Scan for the cell matching the given text and deliver its [X, Y] coordinate at center. 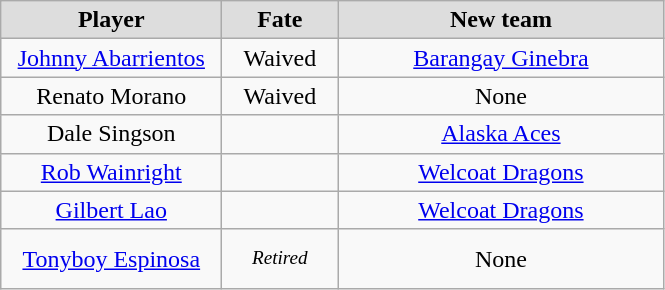
Johnny Abarrientos [112, 58]
Alaska Aces [501, 134]
New team [501, 20]
Rob Wainright [112, 172]
Barangay Ginebra [501, 58]
Player [112, 20]
Dale Singson [112, 134]
Gilbert Lao [112, 210]
Tonyboy Espinosa [112, 259]
Renato Morano [112, 96]
Retired [280, 259]
Fate [280, 20]
